Capture the cell that displays the provided text and extract its (x, y) central coordinate. 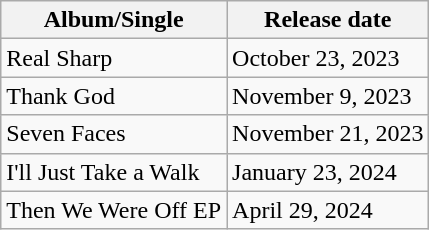
April 29, 2024 (328, 210)
Album/Single (114, 20)
January 23, 2024 (328, 172)
November 21, 2023 (328, 134)
Release date (328, 20)
Real Sharp (114, 58)
Then We Were Off EP (114, 210)
Thank God (114, 96)
I'll Just Take a Walk (114, 172)
Seven Faces (114, 134)
October 23, 2023 (328, 58)
November 9, 2023 (328, 96)
